Return the (x, y) coordinate for the center point of the cell that contains the specified text.  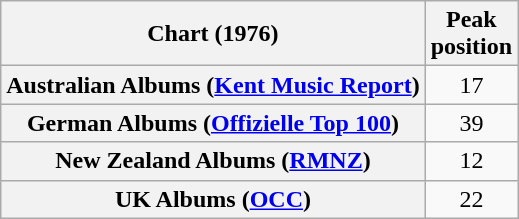
New Zealand Albums (RMNZ) (213, 161)
Chart (1976) (213, 34)
12 (471, 161)
17 (471, 85)
German Albums (Offizielle Top 100) (213, 123)
UK Albums (OCC) (213, 199)
22 (471, 199)
Australian Albums (Kent Music Report) (213, 85)
39 (471, 123)
Peak position (471, 34)
